Search for the cell housing the specified text and yield its [x, y] center coordinate. 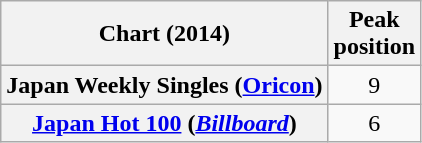
Japan Weekly Singles (Oricon) [164, 85]
Chart (2014) [164, 34]
Peakposition [374, 34]
6 [374, 123]
Japan Hot 100 (Billboard) [164, 123]
9 [374, 85]
